Identify which cell holds the provided text, then report its [x, y] central coordinate. 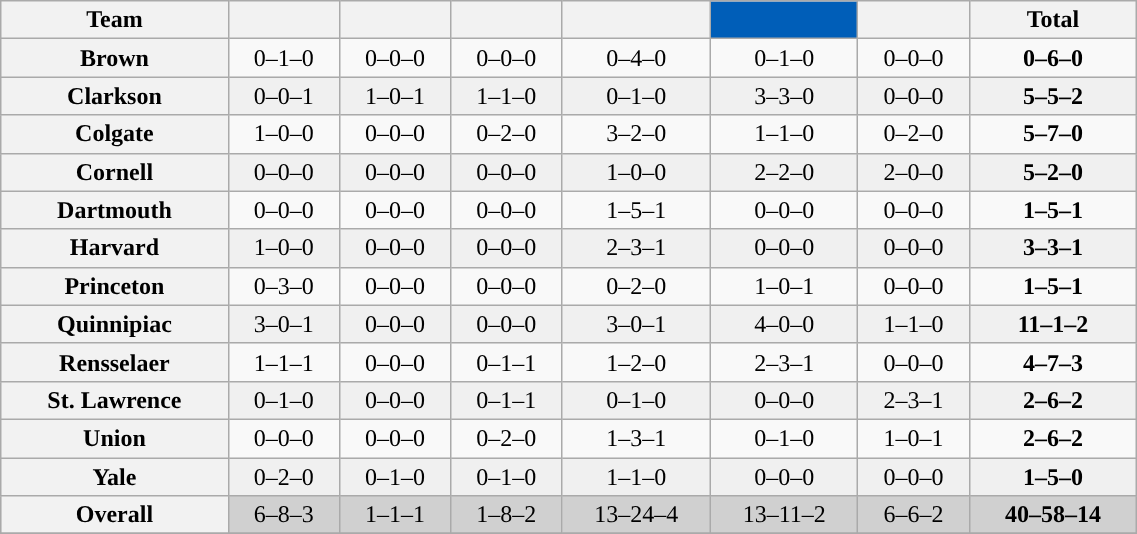
0–4–0 [636, 58]
4–0–0 [784, 324]
Team [114, 20]
1–2–0 [636, 362]
Brown [114, 58]
Dartmouth [114, 210]
13–11–2 [784, 515]
Overall [114, 515]
Union [114, 438]
40–58–14 [1053, 515]
3–3–0 [784, 96]
13–24–4 [636, 515]
1–3–1 [636, 438]
1–5–0 [1053, 477]
Cornell [114, 172]
Princeton [114, 286]
Harvard [114, 248]
4–7–3 [1053, 362]
1–8–2 [506, 515]
6–8–3 [284, 515]
3–2–0 [636, 134]
Clarkson [114, 96]
0–0–1 [284, 96]
Rensselaer [114, 362]
5–7–0 [1053, 134]
3–3–1 [1053, 248]
Quinnipiac [114, 324]
2–0–0 [914, 172]
St. Lawrence [114, 400]
5–2–0 [1053, 172]
0–6–0 [1053, 58]
11–1–2 [1053, 324]
6–6–2 [914, 515]
5–5–2 [1053, 96]
Colgate [114, 134]
Total [1053, 20]
Yale [114, 477]
2–2–0 [784, 172]
0–3–0 [284, 286]
